Capture the cell that displays the provided text and extract its [X, Y] central coordinate. 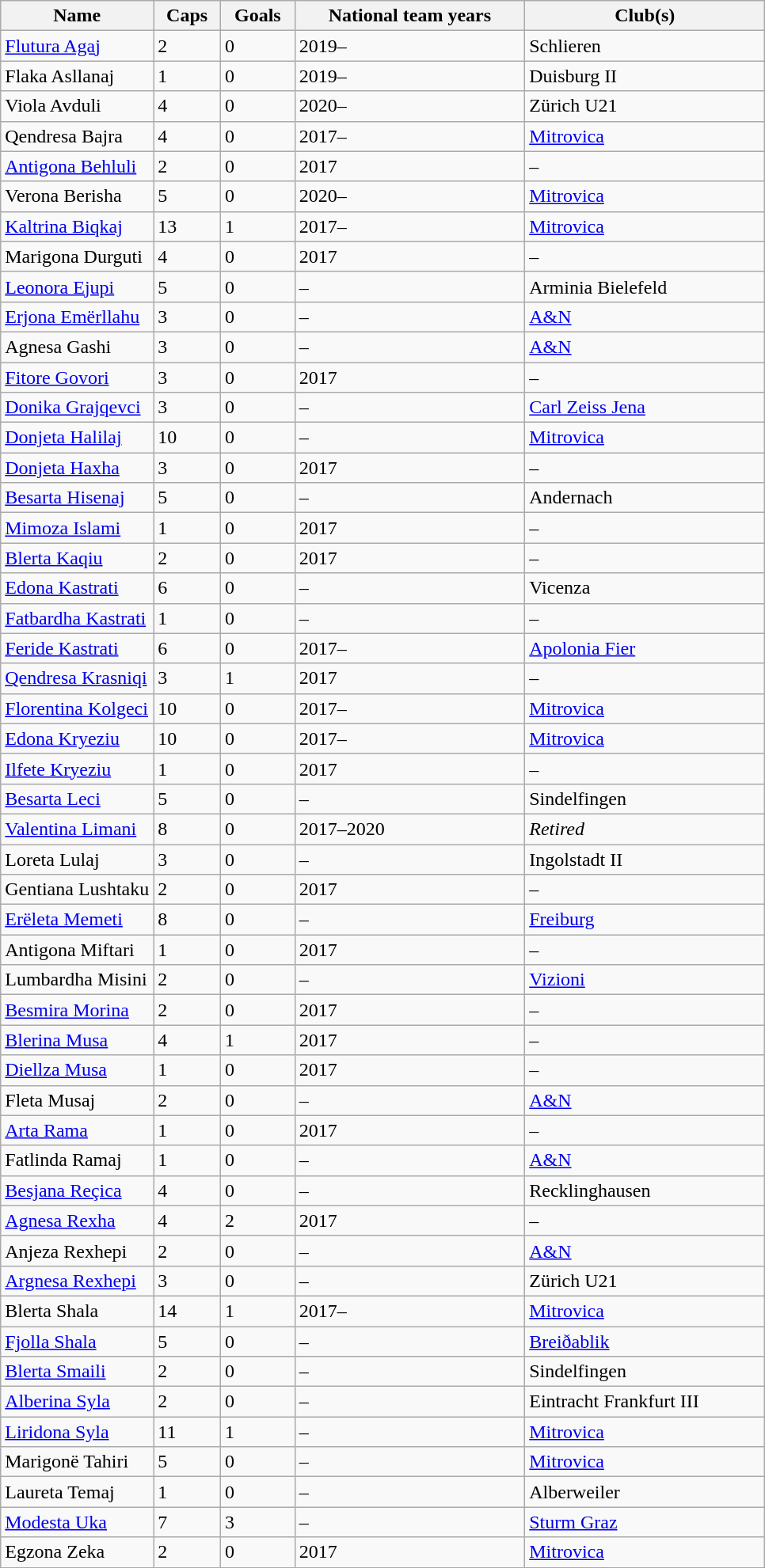
Club(s) [645, 16]
Arminia Bielefeld [645, 287]
Feride Kastrati [78, 648]
Liridona Syla [78, 1432]
Laureta Temaj [78, 1492]
Fitore Govori [78, 378]
Erëleta Memeti [78, 920]
Valentina Limani [78, 829]
Schlieren [645, 46]
Verona Berisha [78, 196]
Besarta Leci [78, 799]
Lumbardha Misini [78, 980]
Diellza Musa [78, 1070]
Alberweiler [645, 1492]
Donjeta Halilaj [78, 438]
Besmira Morina [78, 1010]
Erjona Emërllahu [78, 317]
Besjana Reçica [78, 1190]
Mimoza Islami [78, 528]
Recklinghausen [645, 1190]
Blerta Shala [78, 1311]
13 [187, 226]
Fatbardha Kastrati [78, 618]
Arta Rama [78, 1130]
Leonora Ejupi [78, 287]
Qendresa Bajra [78, 136]
Vizioni [645, 980]
Donjeta Haxha [78, 468]
Egzona Zeka [78, 1552]
Qendresa Krasniqi [78, 678]
Anjeza Rexhepi [78, 1251]
Modesta Uka [78, 1522]
Argnesa Rexhepi [78, 1281]
Marigona Durguti [78, 256]
Blerina Musa [78, 1040]
Antigona Behluli [78, 166]
Apolonia Fier [645, 648]
Eintracht Frankfurt III [645, 1402]
Kaltrina Biqkaj [78, 226]
Breiðablik [645, 1342]
Caps [187, 16]
Edona Kastrati [78, 588]
Ingolstadt II [645, 859]
Fatlinda Ramaj [78, 1160]
Carl Zeiss Jena [645, 408]
Agnesa Rexha [78, 1221]
Blerta Kaqiu [78, 558]
Vicenza [645, 588]
Gentiana Lushtaku [78, 890]
Blerta Smaili [78, 1372]
14 [187, 1311]
Ilfete Kryeziu [78, 769]
Edona Kryeziu [78, 738]
Retired [645, 829]
2017–2020 [410, 829]
Donika Grajqevci [78, 408]
Loreta Lulaj [78, 859]
7 [187, 1522]
Florentina Kolgeci [78, 708]
Alberina Syla [78, 1402]
Antigona Miftari [78, 950]
Viola Avduli [78, 106]
Sturm Graz [645, 1522]
Fjolla Shala [78, 1342]
National team years [410, 16]
Agnesa Gashi [78, 347]
Flutura Agaj [78, 46]
11 [187, 1432]
Besarta Hisenaj [78, 498]
Goals [257, 16]
Name [78, 16]
Duisburg II [645, 76]
Marigonë Tahiri [78, 1462]
Andernach [645, 498]
Fleta Musaj [78, 1100]
Flaka Asllanaj [78, 76]
Freiburg [645, 920]
